Capture the cell that displays the provided text and extract its (x, y) central coordinate. 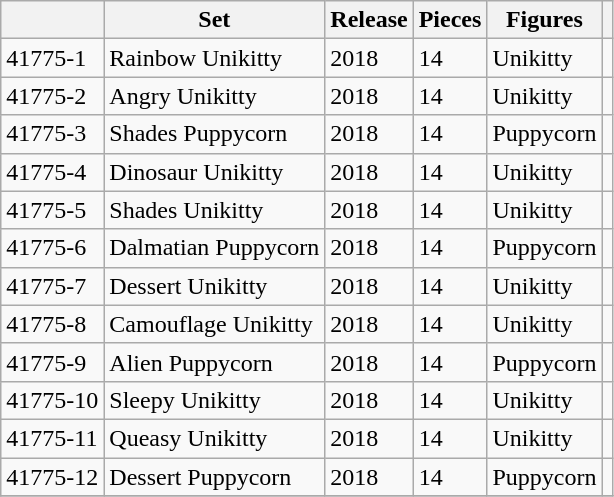
Angry Unikitty (214, 96)
Camouflage Unikitty (214, 324)
Figures (544, 20)
Alien Puppycorn (214, 362)
Dinosaur Unikitty (214, 172)
41775-2 (52, 96)
41775-12 (52, 477)
Dalmatian Puppycorn (214, 248)
41775-6 (52, 248)
41775-11 (52, 438)
41775-7 (52, 286)
Shades Unikitty (214, 210)
Pieces (450, 20)
41775-9 (52, 362)
Sleepy Unikitty (214, 400)
41775-1 (52, 58)
Queasy Unikitty (214, 438)
41775-8 (52, 324)
41775-3 (52, 134)
Shades Puppycorn (214, 134)
41775-4 (52, 172)
Dessert Unikitty (214, 286)
41775-10 (52, 400)
41775-5 (52, 210)
Rainbow Unikitty (214, 58)
Set (214, 20)
Release (369, 20)
Dessert Puppycorn (214, 477)
